Identify which cell holds the provided text, then report its [x, y] central coordinate. 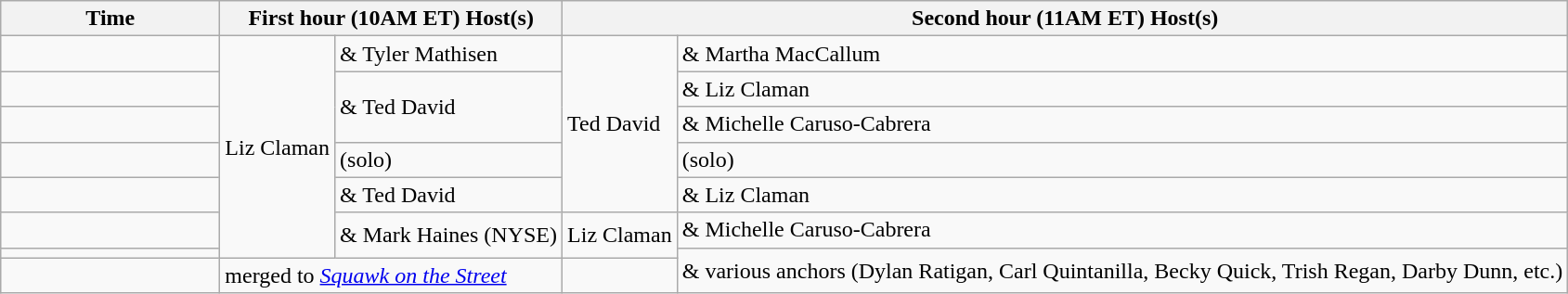
& Tyler Mathisen [449, 54]
& various anchors (Dylan Ratigan, Carl Quintanilla, Becky Quick, Trish Regan, Darby Dunn, etc.) [1122, 271]
Second hour (11AM ET) Host(s) [1066, 19]
Time [110, 19]
merged to Squawk on the Street [392, 275]
First hour (10AM ET) Host(s) [392, 19]
& Martha MacCallum [1122, 54]
& Mark Haines (NYSE) [449, 236]
Ted David [620, 124]
